Determine the [X, Y] coordinate at the center of the cell enclosing the given text.  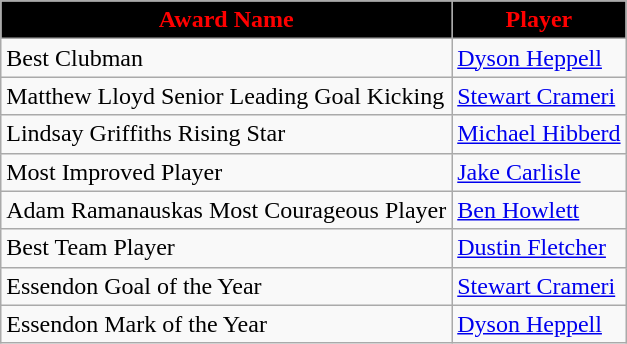
Lindsay Griffiths Rising Star [226, 134]
Adam Ramanauskas Most Courageous Player [226, 210]
Best Team Player [226, 248]
Most Improved Player [226, 172]
Best Clubman [226, 58]
Ben Howlett [539, 210]
Player [539, 20]
Jake Carlisle [539, 172]
Essendon Goal of the Year [226, 286]
Matthew Lloyd Senior Leading Goal Kicking [226, 96]
Essendon Mark of the Year [226, 324]
Michael Hibberd [539, 134]
Dustin Fletcher [539, 248]
Award Name [226, 20]
